Determine the (x, y) coordinate at the center of the cell enclosing the given text.  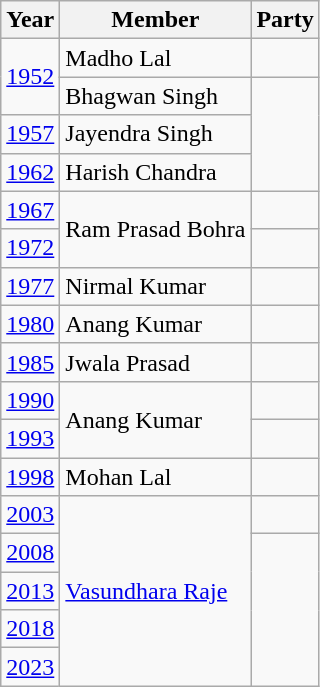
1980 (30, 324)
1967 (30, 210)
1990 (30, 400)
Mohan Lal (156, 477)
Nirmal Kumar (156, 286)
Year (30, 20)
Jayendra Singh (156, 134)
1985 (30, 362)
2003 (30, 515)
1972 (30, 248)
2013 (30, 591)
1957 (30, 134)
Party (285, 20)
1962 (30, 172)
Member (156, 20)
Ram Prasad Bohra (156, 229)
1952 (30, 77)
1993 (30, 438)
2008 (30, 553)
1977 (30, 286)
Madho Lal (156, 58)
1998 (30, 477)
Bhagwan Singh (156, 96)
2018 (30, 629)
Vasundhara Raje (156, 591)
Harish Chandra (156, 172)
2023 (30, 667)
Jwala Prasad (156, 362)
